Return (x, y) of the center of cell containing provided text 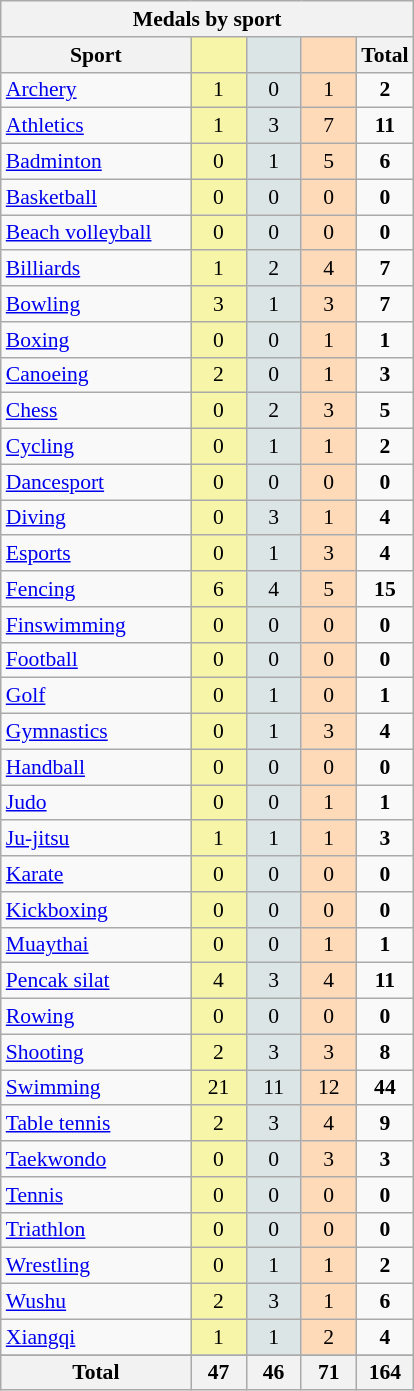
Table tennis (96, 1124)
Triathlon (96, 1230)
46 (274, 1373)
Shooting (96, 1052)
Badminton (96, 162)
Bowling (96, 304)
Dancesport (96, 482)
Wushu (96, 1302)
Judo (96, 803)
Handball (96, 767)
Archery (96, 90)
164 (384, 1373)
Chess (96, 411)
Tennis (96, 1195)
Golf (96, 696)
47 (218, 1373)
Esports (96, 554)
Kickboxing (96, 910)
Football (96, 660)
Fencing (96, 589)
8 (384, 1052)
71 (328, 1373)
Beach volleyball (96, 233)
Boxing (96, 340)
Canoeing (96, 375)
Basketball (96, 197)
Taekwondo (96, 1159)
44 (384, 1088)
21 (218, 1088)
Athletics (96, 126)
Wrestling (96, 1266)
Diving (96, 518)
Muaythai (96, 945)
15 (384, 589)
Karate (96, 874)
Finswimming (96, 625)
Billiards (96, 269)
Ju-jitsu (96, 839)
9 (384, 1124)
Xiangqi (96, 1337)
Rowing (96, 1017)
Sport (96, 55)
Swimming (96, 1088)
Gymnastics (96, 732)
Cycling (96, 447)
12 (328, 1088)
Medals by sport (208, 19)
Pencak silat (96, 981)
